Search for the cell housing the specified text and yield its [x, y] center coordinate. 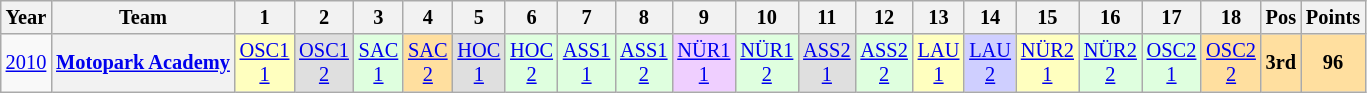
ASS11 [586, 63]
SAC2 [428, 63]
96 [1333, 63]
NÜR21 [1048, 63]
OSC21 [1172, 63]
Points [1333, 17]
3rd [1281, 63]
3 [378, 17]
LAU2 [990, 63]
Pos [1281, 17]
16 [1110, 17]
7 [586, 17]
HOC1 [478, 63]
15 [1048, 17]
12 [884, 17]
17 [1172, 17]
HOC2 [532, 63]
NÜR22 [1110, 63]
5 [478, 17]
14 [990, 17]
OSC12 [324, 63]
SAC1 [378, 63]
Team [143, 17]
NÜR12 [766, 63]
OSC22 [1231, 63]
10 [766, 17]
1 [265, 17]
ASS22 [884, 63]
NÜR11 [704, 63]
9 [704, 17]
ASS21 [826, 63]
4 [428, 17]
6 [532, 17]
13 [939, 17]
2 [324, 17]
Motopark Academy [143, 63]
ASS12 [644, 63]
8 [644, 17]
2010 [26, 63]
OSC11 [265, 63]
18 [1231, 17]
Year [26, 17]
LAU1 [939, 63]
11 [826, 17]
